For the text-containing cell, return its midpoint in (x, y) coordinate format. 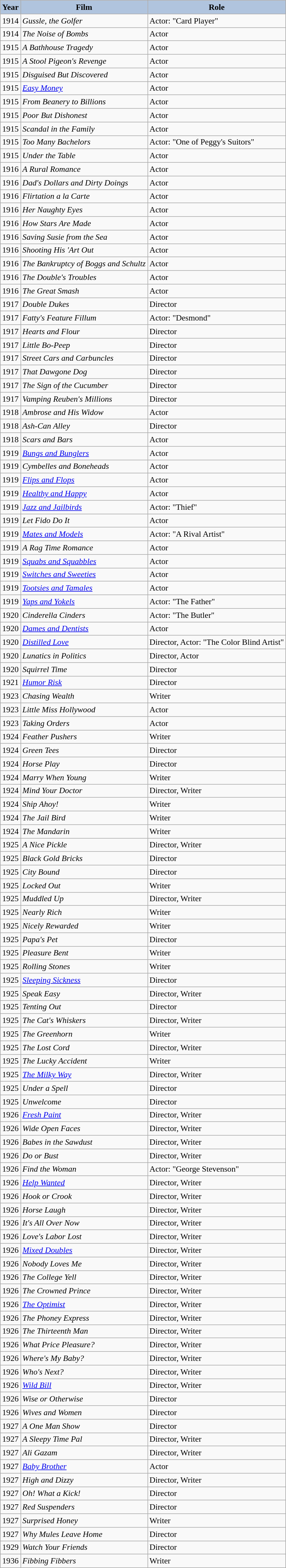
Wise or Otherwise (84, 1399)
Double Dukes (84, 305)
Help Wanted (84, 1183)
Actor: "The Butler" (217, 615)
That Dawgone Dog (84, 372)
High and Dizzy (84, 1480)
Dad's Dollars and Dirty Doings (84, 183)
Speak Easy (84, 994)
Ship Ahoy! (84, 804)
Cymbelles and Boneheads (84, 467)
Baby Brother (84, 1467)
The Lucky Accident (84, 1061)
Ash-Can Alley (84, 426)
The Double's Troubles (84, 278)
Muddled Up (84, 899)
Ambrose and His Widow (84, 413)
The Jail Bird (84, 818)
Chasing Wealth (84, 696)
Humor Risk (84, 683)
1929 (11, 1548)
Street Cars and Carbuncles (84, 358)
Find the Woman (84, 1169)
Horse Play (84, 764)
Red Suspenders (84, 1507)
Squabs and Squabbles (84, 561)
Squirrel Time (84, 669)
The Thirteenth Man (84, 1331)
Disguised But Discovered (84, 75)
Director, Actor (217, 656)
Mixed Doubles (84, 1251)
A Bathhouse Tragedy (84, 48)
Mind Your Doctor (84, 791)
Wives and Women (84, 1412)
Bungs and Bunglers (84, 453)
Under the Table (84, 156)
Where's My Baby? (84, 1359)
The Optimist (84, 1304)
Fibbing Fibbers (84, 1561)
Actor: "George Stevenson" (217, 1169)
Wide Open Faces (84, 1129)
The Lost Cord (84, 1048)
Fatty's Feature Fillum (84, 318)
Green Tees (84, 751)
Saving Susie from the Sea (84, 237)
Scandal in the Family (84, 129)
Under a Spell (84, 1088)
A One Man Show (84, 1426)
The Sign of the Cucumber (84, 386)
Scars and Bars (84, 440)
Actor: "A Rival Artist" (217, 534)
Horse Laugh (84, 1210)
Papa's Pet (84, 940)
1921 (11, 683)
Actor: "One of Peggy's Suitors" (217, 142)
Why Mules Leave Home (84, 1534)
Dames and Dentists (84, 629)
Tootsies and Tamales (84, 588)
Tenting Out (84, 1007)
Nicely Rewarded (84, 926)
It's All Over Now (84, 1223)
Sleeping Sickness (84, 980)
Actor: "Thief" (217, 507)
Switches and Sweeties (84, 575)
A Sleepy Time Pal (84, 1439)
How Stars Are Made (84, 223)
What Price Pleasure? (84, 1345)
The Milky Way (84, 1075)
Little Miss Hollywood (84, 710)
Hook or Crook (84, 1196)
The College Yell (84, 1277)
Nearly Rich (84, 913)
A Rag Time Romance (84, 548)
Babes in the Sawdust (84, 1142)
Shooting His 'Art Out (84, 250)
Distilled Love (84, 643)
Do or Bust (84, 1156)
Little Bo-Peep (84, 345)
Role (217, 7)
The Cat's Whiskers (84, 1021)
The Greenhorn (84, 1034)
Cinderella Cinders (84, 615)
Director, Actor: "The Color Blind Artist" (217, 643)
Pleasure Bent (84, 953)
City Bound (84, 872)
Yaps and Yokels (84, 602)
Jazz and Jailbirds (84, 507)
The Bankruptcy of Boggs and Schultz (84, 264)
Rolling Stones (84, 967)
Hearts and Flour (84, 332)
Actor: "The Father" (217, 602)
Film (84, 7)
Poor But Dishonest (84, 115)
Wild Bill (84, 1386)
Ali Gazam (84, 1453)
Flirtation a la Carte (84, 196)
The Mandarin (84, 831)
From Beanery to Billions (84, 102)
1936 (11, 1561)
Taking Orders (84, 723)
The Phoney Express (84, 1318)
Gussle, the Golfer (84, 21)
Unwelcome (84, 1102)
Vamping Reuben's Millions (84, 399)
Flips and Flops (84, 480)
Fresh Paint (84, 1115)
Oh! What a Kick! (84, 1494)
A Stool Pigeon's Revenge (84, 61)
Black Gold Bricks (84, 859)
Nobody Loves Me (84, 1264)
Easy Money (84, 88)
Year (11, 7)
Actor: "Card Player" (217, 21)
Healthy and Happy (84, 494)
Actor: "Desmond" (217, 318)
Feather Pushers (84, 737)
Surprised Honey (84, 1521)
Mates and Models (84, 534)
Watch Your Friends (84, 1548)
The Noise of Bombs (84, 34)
Too Many Bachelors (84, 142)
Her Naughty Eyes (84, 210)
Who's Next? (84, 1372)
The Great Smash (84, 291)
Love's Labor Lost (84, 1237)
Lunatics in Politics (84, 656)
A Nice Pickle (84, 845)
Locked Out (84, 886)
Let Fido Do It (84, 521)
A Rural Romance (84, 170)
The Crowned Prince (84, 1291)
Marry When Young (84, 778)
